Return [X, Y] of the center of cell containing provided text 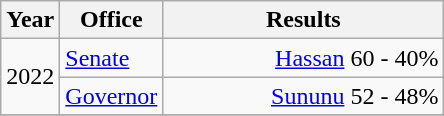
Year [30, 20]
Senate [112, 58]
2022 [30, 77]
Office [112, 20]
Results [304, 20]
Sununu 52 - 48% [304, 96]
Governor [112, 96]
Hassan 60 - 40% [304, 58]
